Detect which cell encompasses the target text, then output its [x, y] center coordinate. 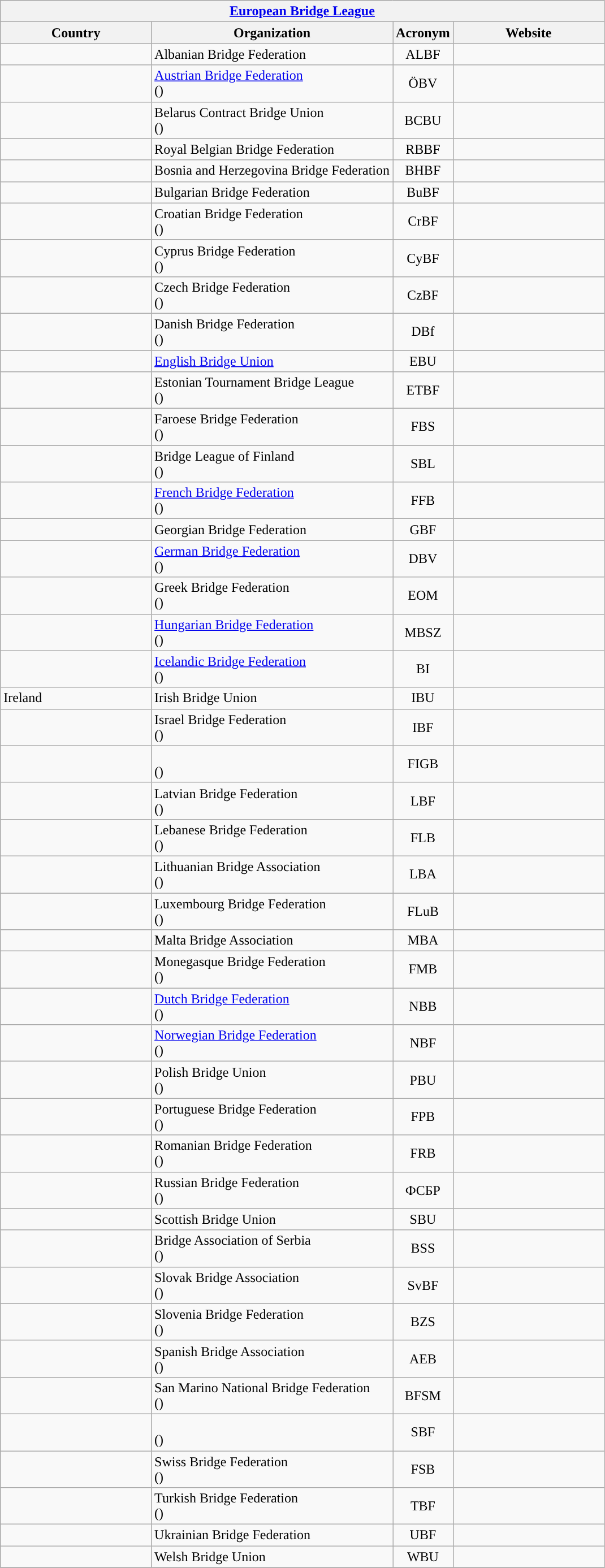
Polish Bridge Union() [273, 1080]
DBf [423, 331]
Austrian Bridge Federation() [273, 84]
SBU [423, 1219]
UBF [423, 1535]
European Bridge League [302, 11]
Latvian Bridge Federation() [273, 800]
BuBF [423, 192]
MBSZ [423, 632]
Albanian Bridge Federation [273, 54]
Spanish Bridge Association() [273, 1359]
Norwegian Bridge Federation() [273, 1043]
FIGB [423, 764]
TBF [423, 1506]
Hungarian Bridge Federation() [273, 632]
Slovak Bridge Association() [273, 1285]
Swiss Bridge Federation() [273, 1469]
IBU [423, 698]
Luxembourg Bridge Federation() [273, 911]
Romanian Bridge Federation() [273, 1153]
San Marino National Bridge Federation() [273, 1395]
FBS [423, 427]
Royal Belgian Bridge Federation [273, 149]
Ukrainian Bridge Federation [273, 1535]
FPB [423, 1117]
ÖBV [423, 84]
NBB [423, 1006]
Croatian Bridge Federation() [273, 222]
Estonian Tournament Bridge League() [273, 390]
FMB [423, 970]
Turkish Bridge Federation() [273, 1506]
CyBF [423, 258]
Ireland [76, 698]
AEB [423, 1359]
Country [76, 33]
Bosnia and Herzegovina Bridge Federation [273, 171]
Greek Bridge Federation() [273, 596]
EBU [423, 361]
FLB [423, 838]
Israel Bridge Federation() [273, 727]
FSB [423, 1469]
SBF [423, 1432]
Icelandic Bridge Federation() [273, 669]
BHBF [423, 171]
GBF [423, 530]
Bridge Association of Serbia() [273, 1248]
Irish Bridge Union [273, 698]
BSS [423, 1248]
Lithuanian Bridge Association() [273, 874]
Danish Bridge Federation() [273, 331]
German Bridge Federation() [273, 558]
SvBF [423, 1285]
Bulgarian Bridge Federation [273, 192]
Cyprus Bridge Federation() [273, 258]
Malta Bridge Association [273, 941]
Georgian Bridge Federation [273, 530]
BFSM [423, 1395]
DBV [423, 558]
PBU [423, 1080]
ETBF [423, 390]
CrBF [423, 222]
Lebanese Bridge Federation() [273, 838]
ALBF [423, 54]
MBA [423, 941]
FLuB [423, 911]
FFB [423, 501]
Belarus Contract Bridge Union() [273, 120]
Czech Bridge Federation() [273, 295]
LBF [423, 800]
ΕΟΜ [423, 596]
BCBU [423, 120]
English Bridge Union [273, 361]
CzBF [423, 295]
BZS [423, 1322]
Organization [273, 33]
NBF [423, 1043]
Welsh Bridge Union [273, 1557]
Slovenia Bridge Federation() [273, 1322]
RBBF [423, 149]
BI [423, 669]
Bridge League of Finland() [273, 464]
Faroese Bridge Federation() [273, 427]
IBF [423, 727]
FRB [423, 1153]
Website [528, 33]
Monegasque Bridge Federation() [273, 970]
WBU [423, 1557]
ФСБР [423, 1190]
Portuguese Bridge Federation() [273, 1117]
Russian Bridge Federation() [273, 1190]
Scottish Bridge Union [273, 1219]
French Bridge Federation() [273, 501]
Acronym [423, 33]
LBA [423, 874]
Dutch Bridge Federation() [273, 1006]
SBL [423, 464]
